Detect which cell encompasses the target text, then output its (X, Y) center coordinate. 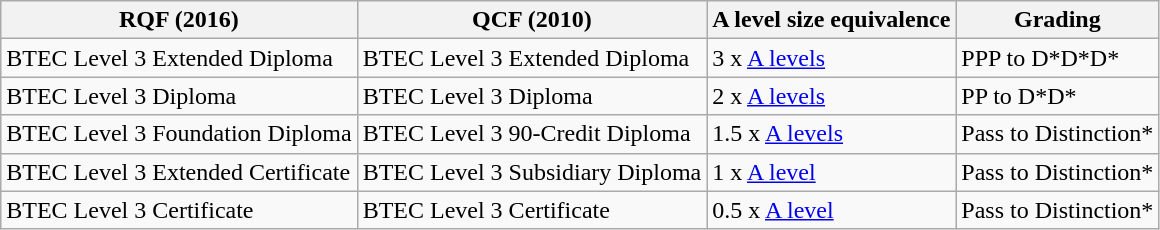
RQF (2016) (179, 20)
0.5 x A level (832, 210)
3 x A levels (832, 58)
BTEC Level 3 Subsidiary Diploma (532, 172)
PPP to D*D*D* (1058, 58)
A level size equivalence (832, 20)
BTEC Level 3 90-Credit Diploma (532, 134)
1.5 x A levels (832, 134)
2 x A levels (832, 96)
QCF (2010) (532, 20)
Grading (1058, 20)
BTEC Level 3 Extended Certificate (179, 172)
1 x A level (832, 172)
PP to D*D* (1058, 96)
BTEC Level 3 Foundation Diploma (179, 134)
